Detect which cell encompasses the target text, then output its [X, Y] center coordinate. 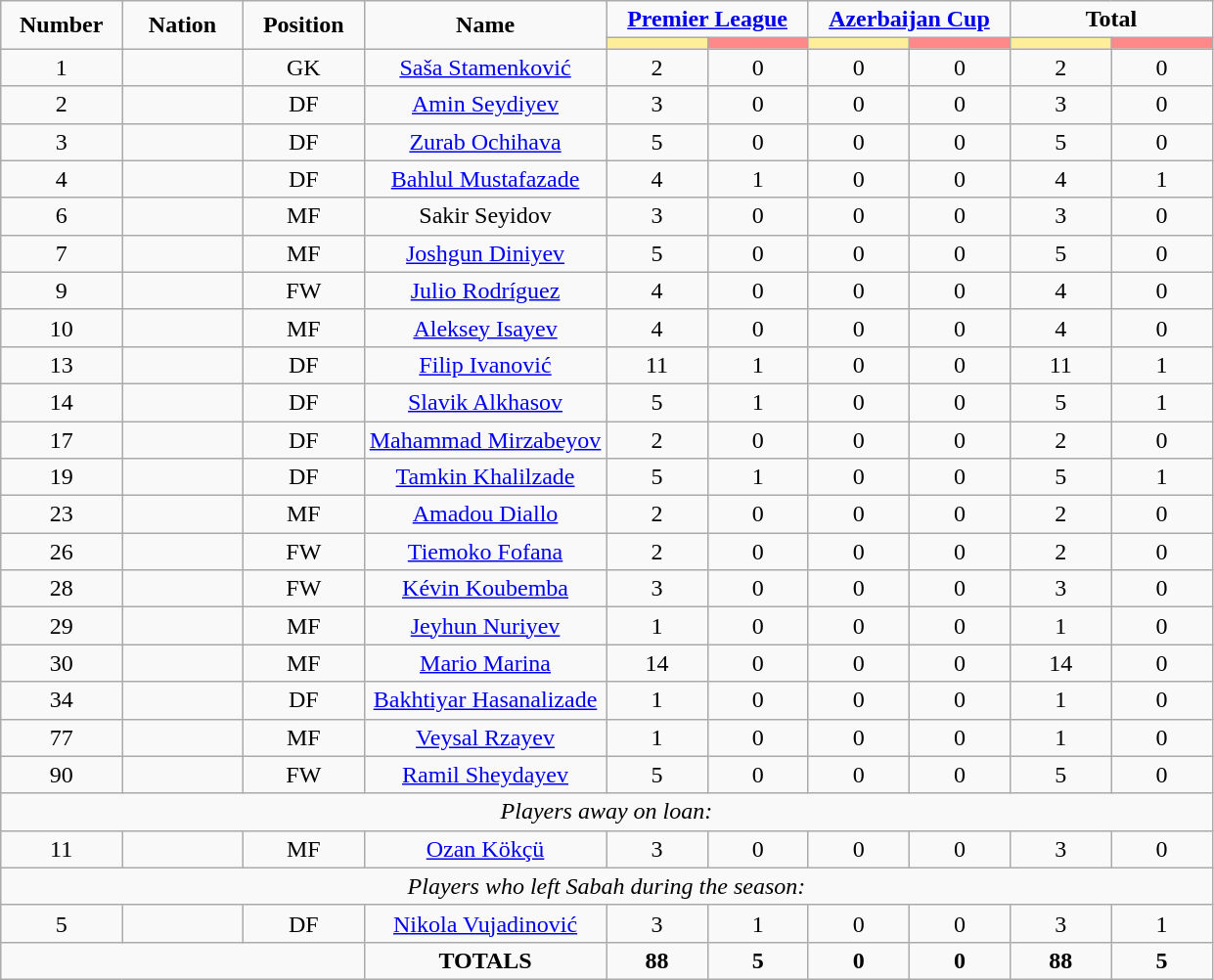
Bahlul Mustafazade [485, 179]
TOTALS [485, 960]
9 [62, 290]
26 [62, 552]
Azerbaijan Cup [909, 20]
Total [1111, 20]
Zurab Ochihava [485, 142]
30 [62, 663]
Saša Stamenković [485, 67]
GK [303, 67]
Jeyhun Nuriyev [485, 626]
Sakir Seyidov [485, 216]
Mario Marina [485, 663]
Tiemoko Fofana [485, 552]
Players away on loan: [607, 812]
13 [62, 365]
90 [62, 775]
10 [62, 328]
Tamkin Khalilzade [485, 477]
Ramil Sheydayev [485, 775]
28 [62, 589]
Ozan Kökçü [485, 849]
Joshgun Diniyev [485, 253]
Position [303, 25]
34 [62, 700]
Number [62, 25]
77 [62, 737]
Bakhtiyar Hasanalizade [485, 700]
6 [62, 216]
23 [62, 514]
Nikola Vujadinović [485, 923]
Aleksey Isayev [485, 328]
19 [62, 477]
Amadou Diallo [485, 514]
Slavik Alkhasov [485, 402]
29 [62, 626]
Filip Ivanović [485, 365]
Premier League [707, 20]
Veysal Rzayev [485, 737]
Name [485, 25]
Amin Seydiyev [485, 105]
Players who left Sabah during the season: [607, 886]
Nation [183, 25]
Mahammad Mirzabeyov [485, 439]
17 [62, 439]
Kévin Koubemba [485, 589]
Julio Rodríguez [485, 290]
7 [62, 253]
